Pinpoint the cell where the given text exists, returning its (x, y) midpoint coordinate. 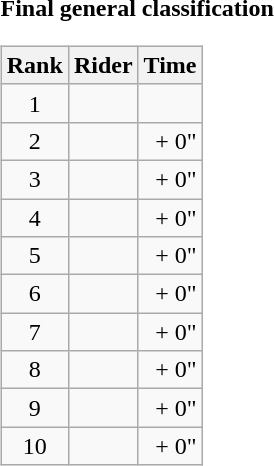
9 (34, 408)
10 (34, 446)
8 (34, 370)
1 (34, 103)
2 (34, 141)
Time (170, 65)
Rank (34, 65)
Rider (103, 65)
4 (34, 217)
5 (34, 256)
6 (34, 294)
3 (34, 179)
7 (34, 332)
